Return [x, y] of the center of cell containing provided text 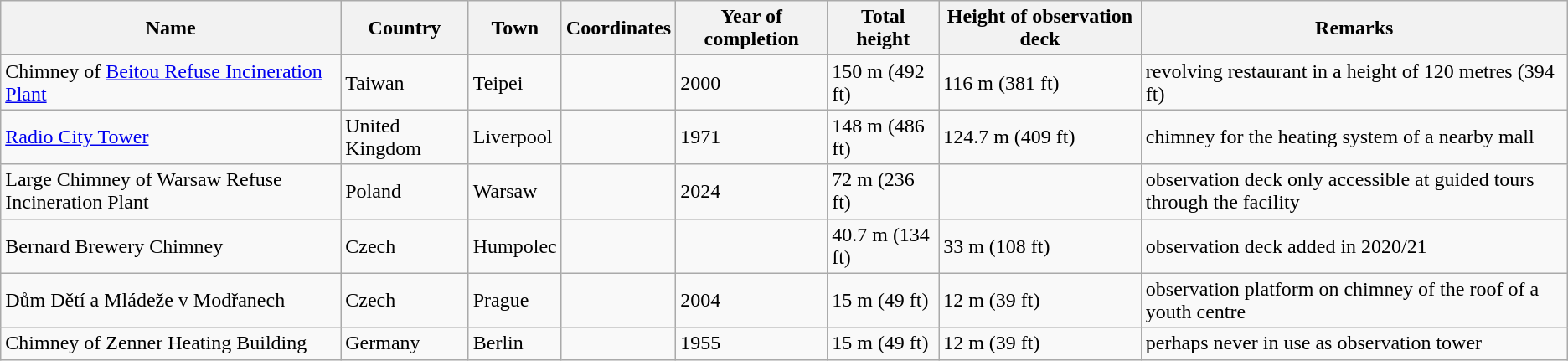
40.7 m (134 ft) [883, 246]
Country [405, 28]
Dům Dětí a Mládeže v Modřanech [171, 300]
Height of observation deck [1040, 28]
Large Chimney of Warsaw Refuse Incineration Plant [171, 191]
Germany [405, 343]
Chimney of Beitou Refuse Incineration Plant [171, 82]
124.7 m (409 ft) [1040, 137]
Total height [883, 28]
Humpolec [514, 246]
148 m (486 ft) [883, 137]
observation deck added in 2020/21 [1354, 246]
perhaps never in use as observation tower [1354, 343]
Bernard Brewery Chimney [171, 246]
observation platform on chimney of the roof of a youth centre [1354, 300]
Liverpool [514, 137]
33 m (108 ft) [1040, 246]
Prague [514, 300]
72 m (236 ft) [883, 191]
Name [171, 28]
1971 [752, 137]
2000 [752, 82]
Chimney of Zenner Heating Building [171, 343]
2024 [752, 191]
150 m (492 ft) [883, 82]
2004 [752, 300]
United Kingdom [405, 137]
Radio City Tower [171, 137]
Taiwan [405, 82]
revolving restaurant in a height of 120 metres (394 ft) [1354, 82]
Coordinates [618, 28]
chimney for the heating system of a nearby mall [1354, 137]
Berlin [514, 343]
1955 [752, 343]
Town [514, 28]
Remarks [1354, 28]
Poland [405, 191]
Teipei [514, 82]
116 m (381 ft) [1040, 82]
Warsaw [514, 191]
Year of completion [752, 28]
observation deck only accessible at guided tours through the facility [1354, 191]
